Extract the [X, Y] coordinate from the center of the cell holding the provided text.  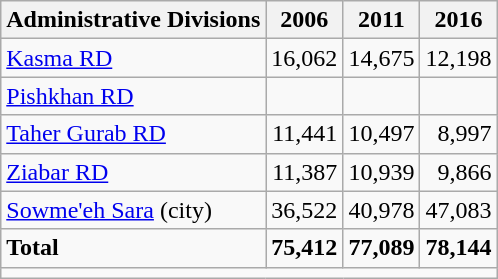
8,997 [458, 134]
Sowme'eh Sara (city) [134, 210]
Pishkhan RD [134, 96]
2011 [382, 20]
12,198 [458, 58]
11,441 [304, 134]
78,144 [458, 248]
40,978 [382, 210]
14,675 [382, 58]
Taher Gurab RD [134, 134]
Kasma RD [134, 58]
77,089 [382, 248]
11,387 [304, 172]
2016 [458, 20]
2006 [304, 20]
Ziabar RD [134, 172]
10,939 [382, 172]
10,497 [382, 134]
36,522 [304, 210]
16,062 [304, 58]
47,083 [458, 210]
75,412 [304, 248]
9,866 [458, 172]
Administrative Divisions [134, 20]
Total [134, 248]
